Return [x, y] of the center of cell containing provided text 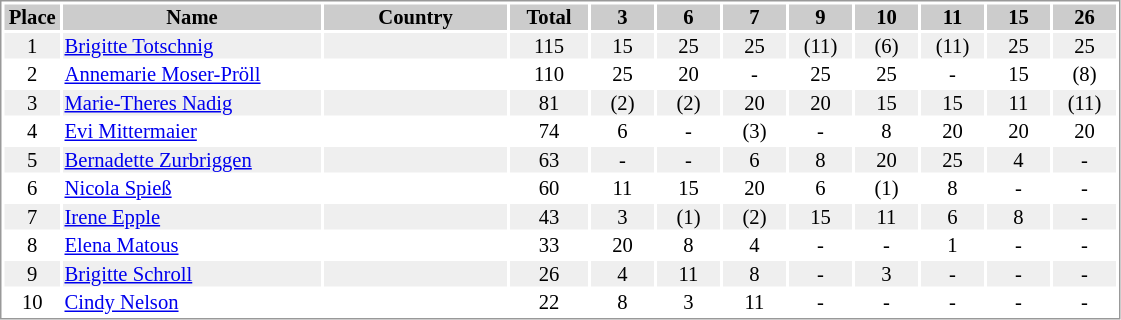
Place [32, 17]
43 [549, 217]
2 [32, 75]
Name [192, 17]
110 [549, 75]
Bernadette Zurbriggen [192, 160]
Marie-Theres Nadig [192, 103]
(8) [1084, 75]
74 [549, 131]
33 [549, 245]
Cindy Nelson [192, 303]
Annemarie Moser-Pröll [192, 75]
Nicola Spieß [192, 189]
5 [32, 160]
63 [549, 160]
115 [549, 46]
22 [549, 303]
(6) [886, 46]
Brigitte Schroll [192, 274]
Total [549, 17]
Evi Mittermaier [192, 131]
Irene Epple [192, 217]
Brigitte Totschnig [192, 46]
60 [549, 189]
(3) [754, 131]
81 [549, 103]
Country [416, 17]
Elena Matous [192, 245]
